Scan for the cell matching the given text and deliver its (X, Y) coordinate at center. 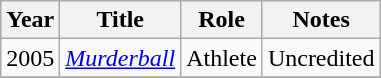
Notes (321, 20)
2005 (30, 58)
Role (222, 20)
Uncredited (321, 58)
Year (30, 20)
Title (120, 20)
Athlete (222, 58)
Murderball (120, 58)
